Provide the (X, Y) coordinate of the cell's center where the given text is located.  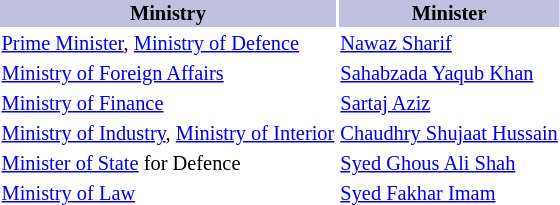
Nawaz Sharif (449, 44)
Syed Ghous Ali Shah (449, 164)
Minister of State for Defence (168, 164)
Ministry (168, 14)
Ministry of Industry, Ministry of Interior (168, 134)
Minister (449, 14)
Chaudhry Shujaat Hussain (449, 134)
Prime Minister, Ministry of Defence (168, 44)
Sartaj Aziz (449, 104)
Ministry of Foreign Affairs (168, 74)
Sahabzada Yaqub Khan (449, 74)
Ministry of Finance (168, 104)
